Return the (X, Y) coordinate for the center point of the cell that contains the specified text.  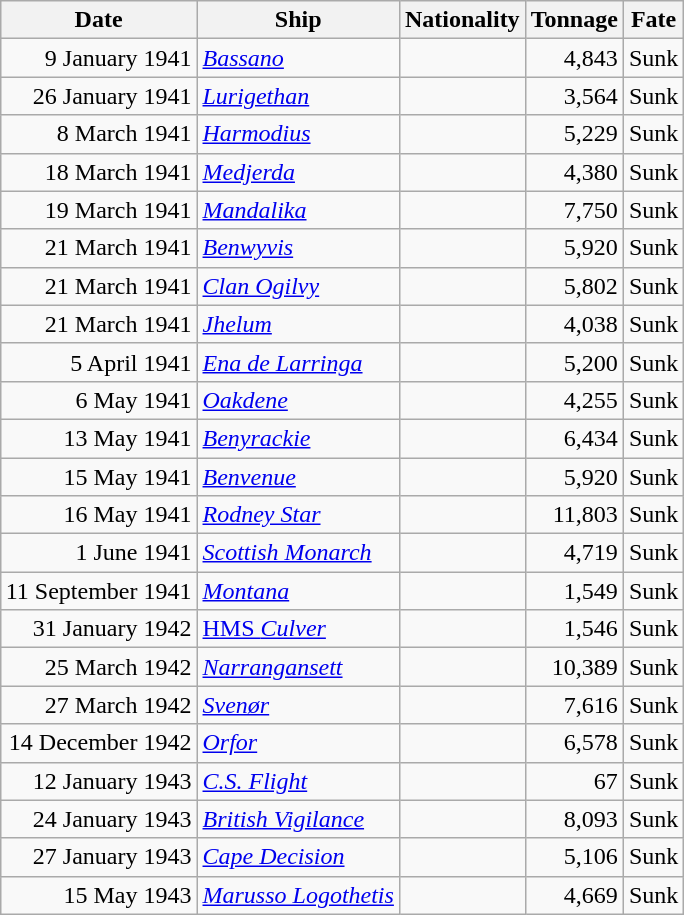
Medjerda (298, 172)
Jhelum (298, 324)
Marusso Logothetis (298, 895)
6,578 (574, 743)
8 March 1941 (98, 134)
Benvenue (298, 477)
Oakdene (298, 400)
11,803 (574, 515)
Date (98, 20)
Ena de Larringa (298, 362)
18 March 1941 (98, 172)
4,843 (574, 58)
4,380 (574, 172)
5,229 (574, 134)
15 May 1943 (98, 895)
24 January 1943 (98, 819)
Ship (298, 20)
10,389 (574, 667)
8,093 (574, 819)
11 September 1941 (98, 591)
3,564 (574, 96)
27 March 1942 (98, 705)
1,546 (574, 629)
31 January 1942 (98, 629)
Fate (653, 20)
Rodney Star (298, 515)
16 May 1941 (98, 515)
19 March 1941 (98, 210)
British Vigilance (298, 819)
Lurigethan (298, 96)
Narrangansett (298, 667)
Benwyvis (298, 248)
7,616 (574, 705)
13 May 1941 (98, 438)
25 March 1942 (98, 667)
C.S. Flight (298, 781)
26 January 1941 (98, 96)
6,434 (574, 438)
Scottish Monarch (298, 553)
7,750 (574, 210)
Mandalika (298, 210)
4,669 (574, 895)
Harmodius (298, 134)
Clan Ogilvy (298, 286)
Cape Decision (298, 857)
HMS Culver (298, 629)
67 (574, 781)
14 December 1942 (98, 743)
Bassano (298, 58)
15 May 1941 (98, 477)
Tonnage (574, 20)
Svenør (298, 705)
5,106 (574, 857)
1 June 1941 (98, 553)
9 January 1941 (98, 58)
4,719 (574, 553)
12 January 1943 (98, 781)
5,802 (574, 286)
1,549 (574, 591)
Orfor (298, 743)
5,200 (574, 362)
6 May 1941 (98, 400)
5 April 1941 (98, 362)
4,255 (574, 400)
Montana (298, 591)
Benyrackie (298, 438)
27 January 1943 (98, 857)
Nationality (462, 20)
4,038 (574, 324)
